Determine the [x, y] coordinate at the center of the cell enclosing the given text.  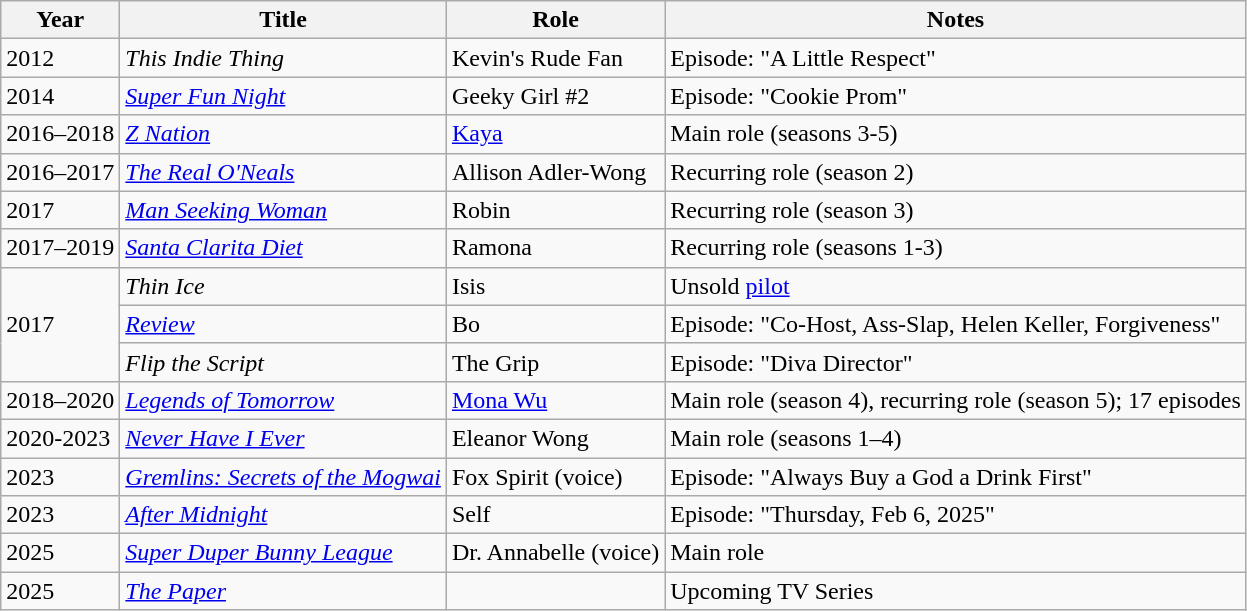
Episode: "A Little Respect" [956, 58]
2012 [60, 58]
Unsold pilot [956, 286]
Man Seeking Woman [284, 210]
Episode: "Diva Director" [956, 362]
Main role (seasons 1–4) [956, 438]
2018–2020 [60, 400]
Gremlins: Secrets of the Mogwai [284, 477]
Episode: "Thursday, Feb 6, 2025" [956, 515]
Notes [956, 20]
Episode: "Co-Host, Ass-Slap, Helen Keller, Forgiveness" [956, 324]
Main role (seasons 3-5) [956, 134]
Never Have I Ever [284, 438]
Fox Spirit (voice) [555, 477]
Legends of Tomorrow [284, 400]
Review [284, 324]
Flip the Script [284, 362]
Main role (season 4), recurring role (season 5); 17 episodes [956, 400]
Kevin's Rude Fan [555, 58]
This Indie Thing [284, 58]
Main role [956, 553]
Bo [555, 324]
Upcoming TV Series [956, 591]
Ramona [555, 248]
Recurring role (season 2) [956, 172]
The Grip [555, 362]
Kaya [555, 134]
Recurring role (seasons 1-3) [956, 248]
Mona Wu [555, 400]
The Real O'Neals [284, 172]
Recurring role (season 3) [956, 210]
After Midnight [284, 515]
Z Nation [284, 134]
2016–2018 [60, 134]
Santa Clarita Diet [284, 248]
Episode: "Always Buy a God a Drink First" [956, 477]
Geeky Girl #2 [555, 96]
2020-2023 [60, 438]
2016–2017 [60, 172]
Eleanor Wong [555, 438]
The Paper [284, 591]
Thin Ice [284, 286]
Super Duper Bunny League [284, 553]
Year [60, 20]
2014 [60, 96]
Allison Adler-Wong [555, 172]
2017–2019 [60, 248]
Self [555, 515]
Isis [555, 286]
Episode: "Cookie Prom" [956, 96]
Role [555, 20]
Title [284, 20]
Dr. Annabelle (voice) [555, 553]
Super Fun Night [284, 96]
Robin [555, 210]
